Return the [X, Y] coordinate for the center point of the cell that contains the specified text.  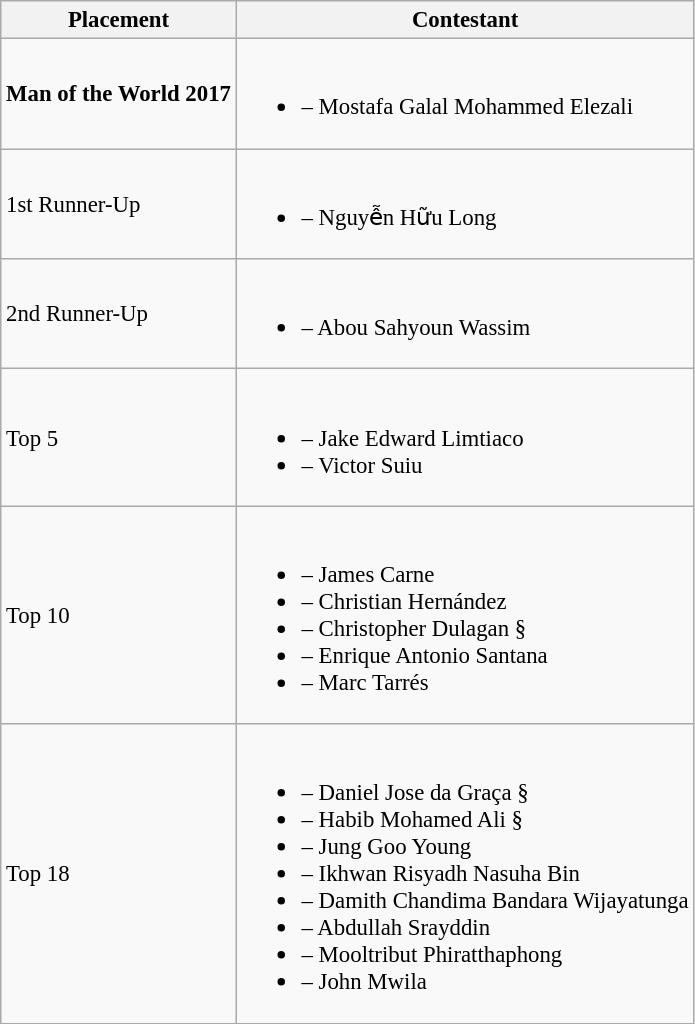
– Jake Edward Limtiaco – Victor Suiu [465, 438]
Man of the World 2017 [118, 94]
Placement [118, 20]
Top 18 [118, 874]
– Abou Sahyoun Wassim [465, 314]
1st Runner-Up [118, 204]
– James Carne – Christian Hernández – Christopher Dulagan § – Enrique Antonio Santana – Marc Tarrés [465, 615]
– Mostafa Galal Mohammed Elezali [465, 94]
Top 5 [118, 438]
Top 10 [118, 615]
– Nguyễn Hữu Long [465, 204]
Contestant [465, 20]
2nd Runner-Up [118, 314]
